Pinpoint the cell where the given text exists, returning its (X, Y) midpoint coordinate. 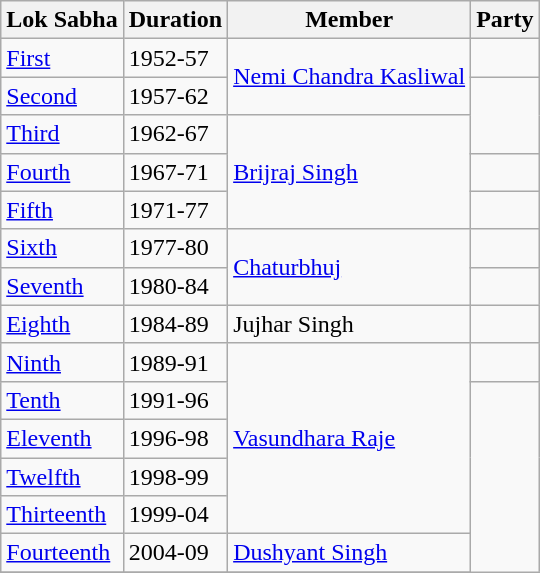
1977-80 (175, 248)
Thirteenth (62, 515)
Ninth (62, 362)
Twelfth (62, 477)
Tenth (62, 400)
Seventh (62, 286)
Vasundhara Raje (350, 438)
Jujhar Singh (350, 324)
1957-62 (175, 96)
Second (62, 96)
Fourth (62, 172)
Lok Sabha (62, 20)
1989-91 (175, 362)
1980-84 (175, 286)
1967-71 (175, 172)
Chaturbhuj (350, 267)
1952-57 (175, 58)
1991-96 (175, 400)
2004-09 (175, 553)
Eleventh (62, 438)
1984-89 (175, 324)
Dushyant Singh (350, 553)
Duration (175, 20)
1996-98 (175, 438)
1999-04 (175, 515)
1998-99 (175, 477)
Sixth (62, 248)
1962-67 (175, 134)
Fourteenth (62, 553)
Member (350, 20)
Eighth (62, 324)
Brijraj Singh (350, 172)
Party (505, 20)
Nemi Chandra Kasliwal (350, 77)
First (62, 58)
1971-77 (175, 210)
Fifth (62, 210)
Third (62, 134)
